Provide the [X, Y] coordinate of the cell's center where the given text is located.  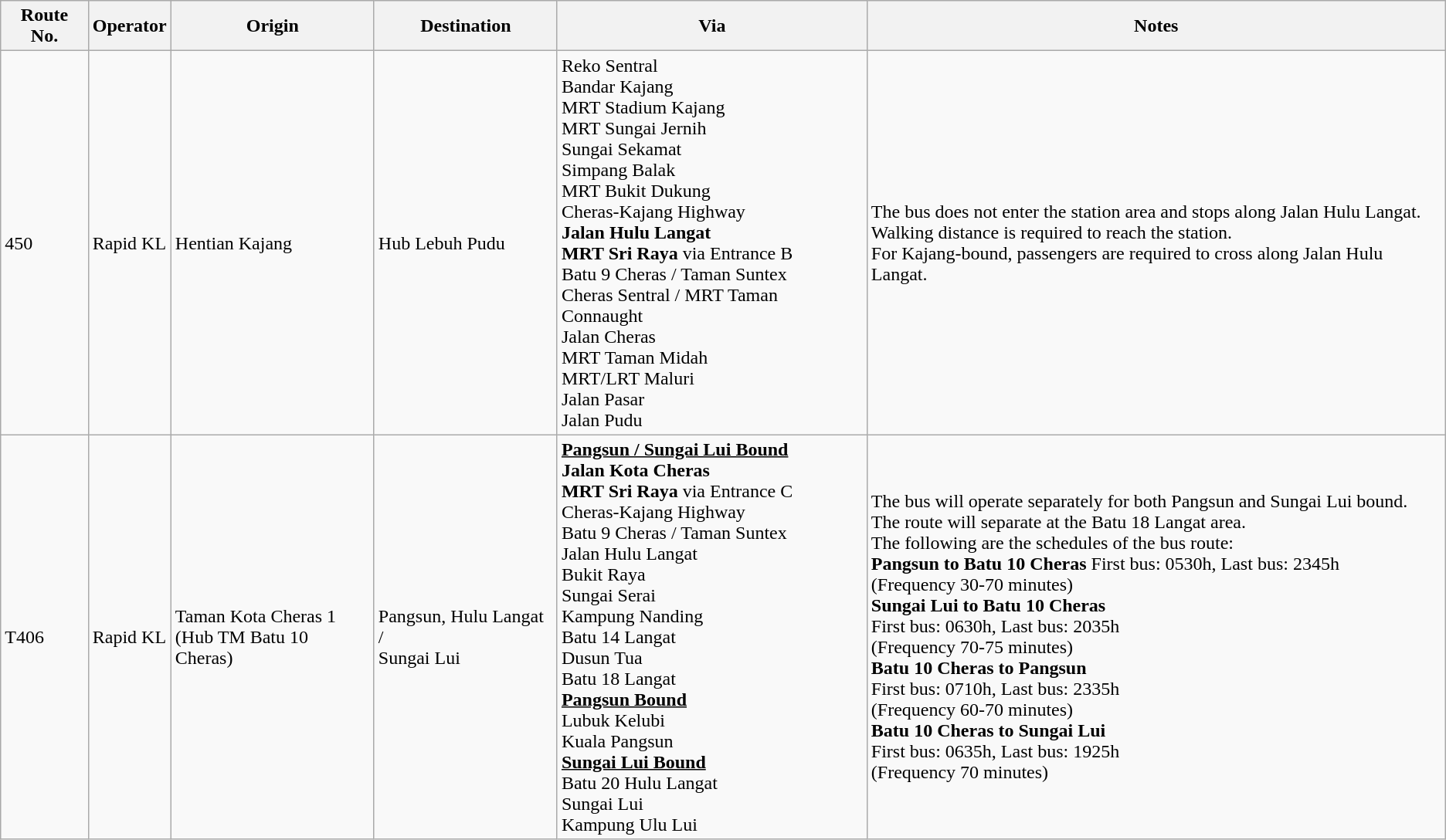
Route No. [45, 26]
Notes [1156, 26]
Destination [465, 26]
Taman Kota Cheras 1(Hub TM Batu 10 Cheras) [272, 637]
Hub Lebuh Pudu [465, 242]
Via [712, 26]
Operator [130, 26]
Pangsun, Hulu Langat /Sungai Lui [465, 637]
Hentian Kajang [272, 242]
450 [45, 242]
T406 [45, 637]
Origin [272, 26]
